Pinpoint the cell where the given text exists, returning its [X, Y] midpoint coordinate. 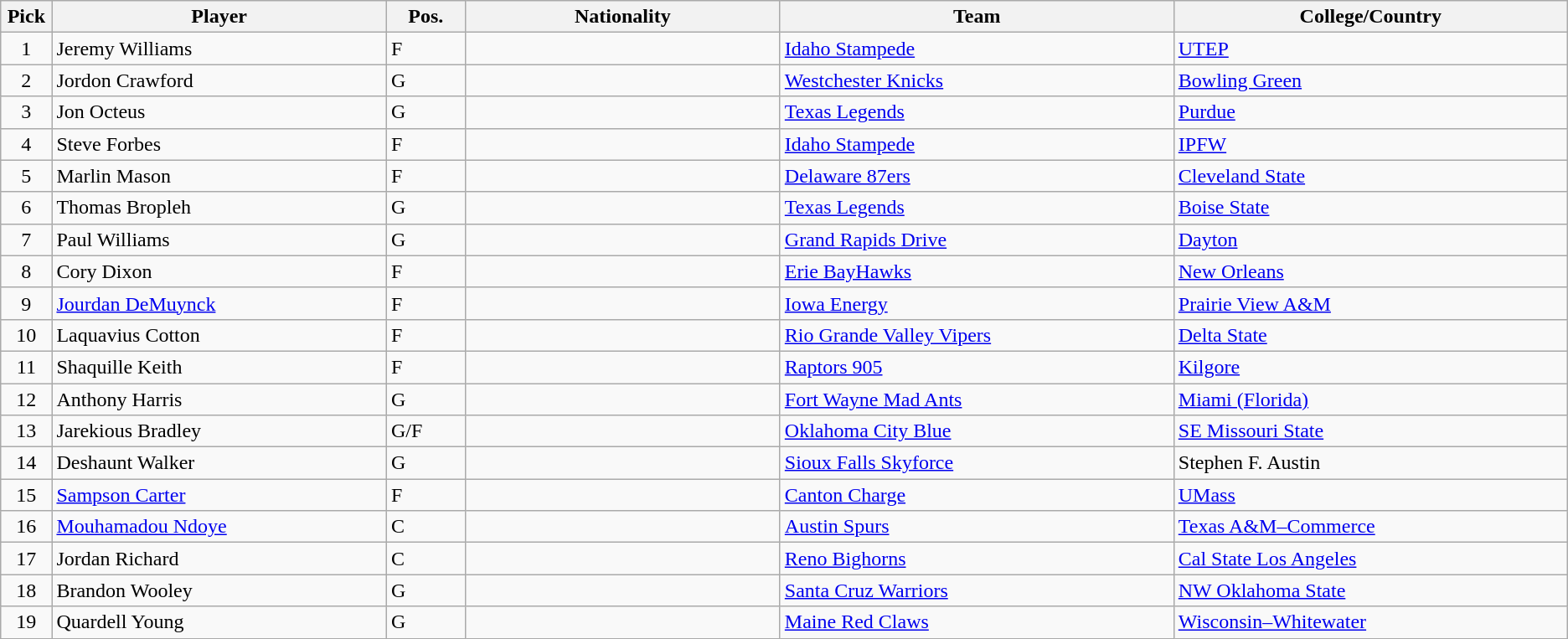
17 [27, 559]
Iowa Energy [977, 303]
SE Missouri State [1370, 431]
4 [27, 144]
Deshaunt Walker [219, 463]
Grand Rapids Drive [977, 240]
Quardell Young [219, 622]
Laquavius Cotton [219, 335]
Player [219, 17]
Cleveland State [1370, 176]
Boise State [1370, 208]
13 [27, 431]
11 [27, 367]
6 [27, 208]
1 [27, 49]
Sampson Carter [219, 495]
3 [27, 112]
15 [27, 495]
Pick [27, 17]
Dayton [1370, 240]
Cal State Los Angeles [1370, 559]
Purdue [1370, 112]
Oklahoma City Blue [977, 431]
Prairie View A&M [1370, 303]
Jourdan DeMuynck [219, 303]
Kilgore [1370, 367]
Nationality [622, 17]
12 [27, 399]
Thomas Bropleh [219, 208]
16 [27, 527]
Westchester Knicks [977, 80]
NW Oklahoma State [1370, 590]
College/Country [1370, 17]
9 [27, 303]
Sioux Falls Skyforce [977, 463]
Paul Williams [219, 240]
14 [27, 463]
Jeremy Williams [219, 49]
18 [27, 590]
Santa Cruz Warriors [977, 590]
Delta State [1370, 335]
Maine Red Claws [977, 622]
UMass [1370, 495]
Miami (Florida) [1370, 399]
Marlin Mason [219, 176]
Raptors 905 [977, 367]
2 [27, 80]
Steve Forbes [219, 144]
Bowling Green [1370, 80]
19 [27, 622]
Austin Spurs [977, 527]
New Orleans [1370, 271]
Team [977, 17]
Shaquille Keith [219, 367]
IPFW [1370, 144]
Fort Wayne Mad Ants [977, 399]
10 [27, 335]
Rio Grande Valley Vipers [977, 335]
Delaware 87ers [977, 176]
Anthony Harris [219, 399]
Cory Dixon [219, 271]
Brandon Wooley [219, 590]
Canton Charge [977, 495]
Wisconsin–Whitewater [1370, 622]
5 [27, 176]
Erie BayHawks [977, 271]
UTEP [1370, 49]
Jarekious Bradley [219, 431]
Reno Bighorns [977, 559]
Texas A&M–Commerce [1370, 527]
Jordon Crawford [219, 80]
G/F [426, 431]
8 [27, 271]
Stephen F. Austin [1370, 463]
Mouhamadou Ndoye [219, 527]
Jon Octeus [219, 112]
Pos. [426, 17]
Jordan Richard [219, 559]
7 [27, 240]
